Return the (x, y) coordinate for the center point of the cell that contains the specified text.  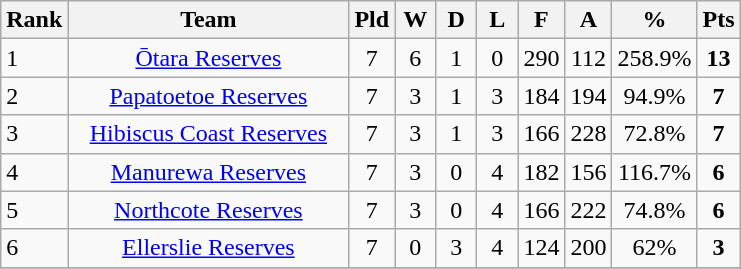
222 (588, 210)
Pts (718, 20)
D (456, 20)
72.8% (654, 134)
L (498, 20)
W (416, 20)
74.8% (654, 210)
258.9% (654, 58)
182 (542, 172)
116.7% (654, 172)
112 (588, 58)
Ōtara Reserves (208, 58)
Northcote Reserves (208, 210)
194 (588, 96)
Ellerslie Reserves (208, 248)
Hibiscus Coast Reserves (208, 134)
Team (208, 20)
200 (588, 248)
94.9% (654, 96)
2 (34, 96)
228 (588, 134)
184 (542, 96)
5 (34, 210)
13 (718, 58)
Pld (372, 20)
62% (654, 248)
Papatoetoe Reserves (208, 96)
Rank (34, 20)
% (654, 20)
156 (588, 172)
Manurewa Reserves (208, 172)
290 (542, 58)
F (542, 20)
124 (542, 248)
A (588, 20)
